Detect which cell encompasses the target text, then output its (X, Y) center coordinate. 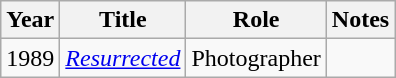
Year (30, 20)
1989 (30, 58)
Photographer (256, 58)
Role (256, 20)
Resurrected (123, 58)
Title (123, 20)
Notes (360, 20)
